Determine the (X, Y) coordinate at the center of the cell enclosing the given text.  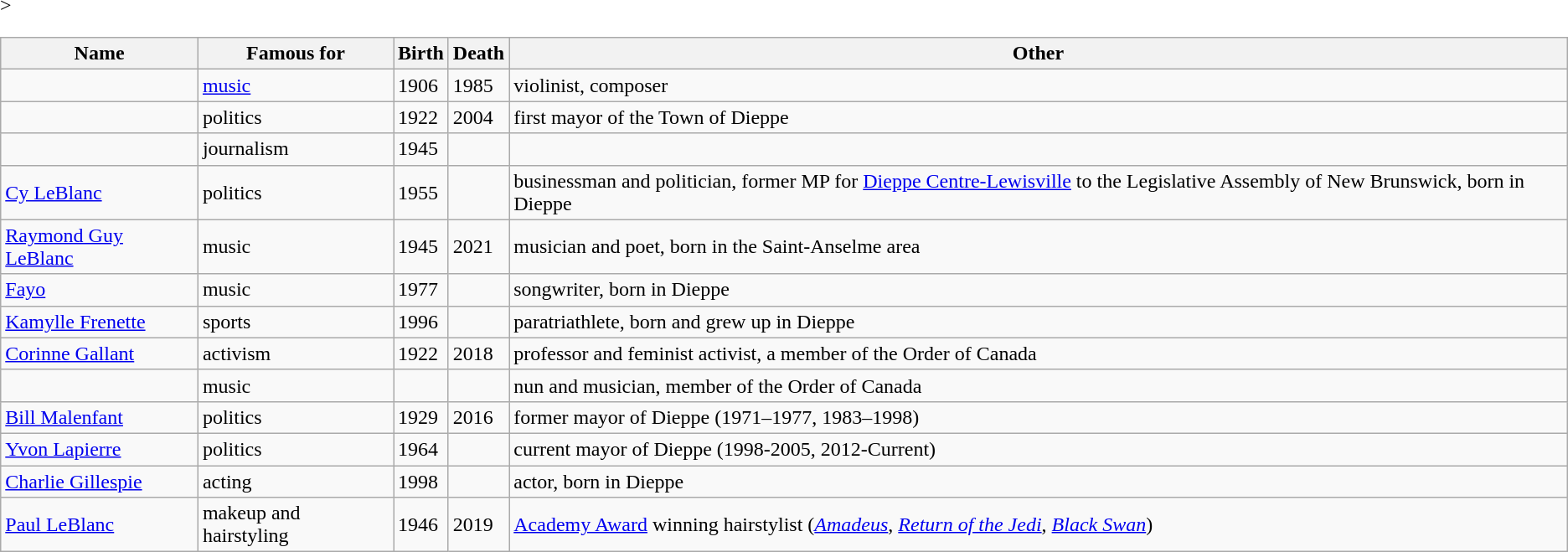
current mayor of Dieppe (1998-2005, 2012-Current) (1039, 449)
journalism (295, 149)
professor and feminist activist, a member of the Order of Canada (1039, 353)
2021 (478, 246)
violinist, composer (1039, 85)
2019 (478, 524)
2018 (478, 353)
1906 (421, 85)
Corinne Gallant (100, 353)
2016 (478, 417)
acting (295, 482)
1998 (421, 482)
1946 (421, 524)
Academy Award winning hairstylist (Amadeus, Return of the Jedi, Black Swan) (1039, 524)
Name (100, 54)
activism (295, 353)
Cy LeBlanc (100, 193)
Fayo (100, 290)
nun and musician, member of the Order of Canada (1039, 385)
first mayor of the Town of Dieppe (1039, 117)
1977 (421, 290)
Bill Malenfant (100, 417)
actor, born in Dieppe (1039, 482)
makeup and hairstyling (295, 524)
businessman and politician, former MP for Dieppe Centre-Lewisville to the Legislative Assembly of New Brunswick, born in Dieppe (1039, 193)
sports (295, 322)
1929 (421, 417)
1964 (421, 449)
former mayor of Dieppe (1971–1977, 1983–1998) (1039, 417)
Famous for (295, 54)
Kamylle Frenette (100, 322)
musician and poet, born in the Saint-Anselme area (1039, 246)
Yvon Lapierre (100, 449)
Birth (421, 54)
2004 (478, 117)
1955 (421, 193)
Death (478, 54)
Other (1039, 54)
songwriter, born in Dieppe (1039, 290)
1996 (421, 322)
paratriathlete, born and grew up in Dieppe (1039, 322)
Charlie Gillespie (100, 482)
1985 (478, 85)
Paul LeBlanc (100, 524)
Raymond Guy LeBlanc (100, 246)
